Provide the (X, Y) coordinate of the cell's center where the given text is located.  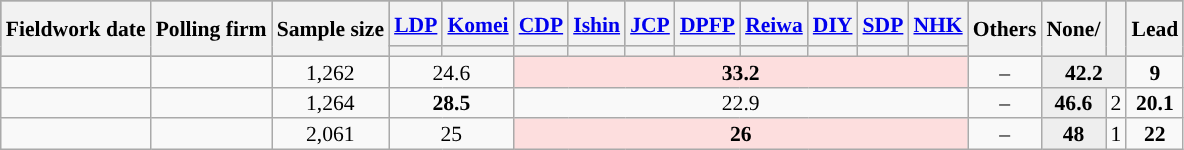
9 (1154, 72)
DPFP (708, 24)
Polling firm (212, 28)
22 (1154, 134)
20.1 (1154, 102)
2 (1116, 102)
None/ (1073, 28)
CDP (541, 24)
46.6 (1073, 102)
DIY (833, 24)
NHK (938, 24)
SDP (884, 24)
Others (1005, 28)
Sample size (330, 28)
42.2 (1084, 72)
1,264 (330, 102)
Komei (478, 24)
Lead (1154, 28)
26 (741, 134)
Ishin (596, 24)
25 (452, 134)
24.6 (452, 72)
28.5 (452, 102)
Reiwa (774, 24)
48 (1073, 134)
22.9 (741, 102)
2,061 (330, 134)
LDP (416, 24)
1,262 (330, 72)
Fieldwork date (76, 28)
JCP (650, 24)
33.2 (741, 72)
1 (1116, 134)
